Scan for the cell matching the given text and deliver its (X, Y) coordinate at center. 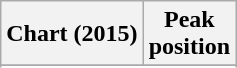
Peakposition (189, 34)
Chart (2015) (72, 34)
